Scan for the cell matching the given text and deliver its (x, y) coordinate at center. 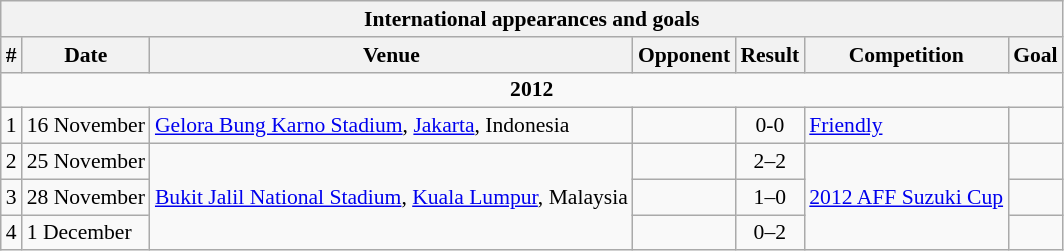
16 November (86, 126)
Friendly (906, 126)
Date (86, 55)
3 (12, 197)
0–2 (770, 233)
2 (12, 162)
4 (12, 233)
25 November (86, 162)
1–0 (770, 197)
Bukit Jalil National Stadium, Kuala Lumpur, Malaysia (392, 198)
Opponent (684, 55)
Goal (1036, 55)
1 (12, 126)
0-0 (770, 126)
1 December (86, 233)
2012 (532, 90)
Venue (392, 55)
Gelora Bung Karno Stadium, Jakarta, Indonesia (392, 126)
Result (770, 55)
Competition (906, 55)
2012 AFF Suzuki Cup (906, 198)
2–2 (770, 162)
# (12, 55)
28 November (86, 197)
International appearances and goals (532, 19)
